Find where the given text appears and provide that cell's center as [x, y] coordinate. 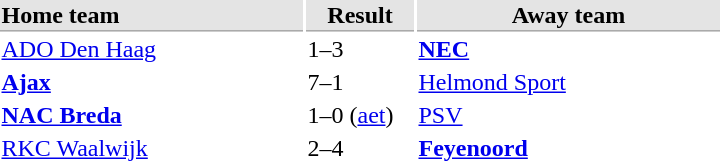
Home team [152, 16]
Result [360, 16]
NEC [568, 49]
Ajax [152, 83]
Away team [568, 16]
PSV [568, 115]
1–3 [360, 49]
Helmond Sport [568, 83]
ADO Den Haag [152, 49]
1–0 (aet) [360, 115]
NAC Breda [152, 115]
7–1 [360, 83]
